Identify which cell holds the provided text, then report its (x, y) central coordinate. 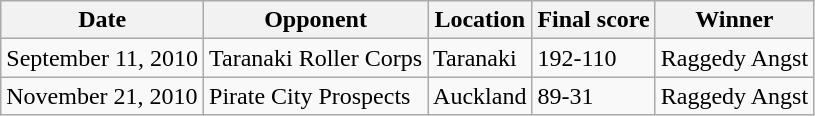
Auckland (480, 96)
Taranaki (480, 58)
89-31 (594, 96)
Final score (594, 20)
Pirate City Prospects (316, 96)
November 21, 2010 (102, 96)
Location (480, 20)
September 11, 2010 (102, 58)
Winner (734, 20)
Taranaki Roller Corps (316, 58)
Opponent (316, 20)
Date (102, 20)
192-110 (594, 58)
